For the text-containing cell, return its midpoint in (x, y) coordinate format. 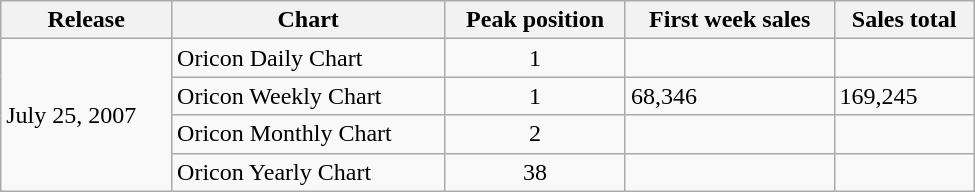
July 25, 2007 (86, 115)
2 (536, 134)
Release (86, 20)
Peak position (536, 20)
68,346 (730, 96)
Sales total (904, 20)
Oricon Weekly Chart (308, 96)
First week sales (730, 20)
169,245 (904, 96)
38 (536, 172)
Oricon Yearly Chart (308, 172)
Oricon Monthly Chart (308, 134)
Oricon Daily Chart (308, 58)
Chart (308, 20)
